Return the (X, Y) coordinate for the center point of the cell that contains the specified text.  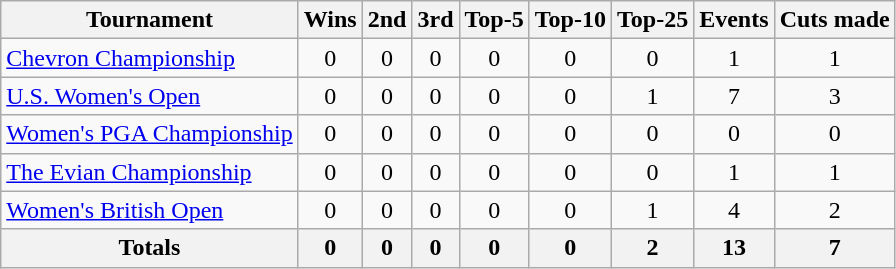
Women's British Open (150, 210)
Top-5 (494, 20)
13 (734, 248)
3 (834, 96)
U.S. Women's Open (150, 96)
Totals (150, 248)
2nd (387, 20)
The Evian Championship (150, 172)
Top-10 (570, 20)
Wins (330, 20)
Women's PGA Championship (150, 134)
Top-25 (652, 20)
Events (734, 20)
Chevron Championship (150, 58)
Cuts made (834, 20)
4 (734, 210)
3rd (436, 20)
Tournament (150, 20)
